Identify which cell holds the provided text, then report its [X, Y] central coordinate. 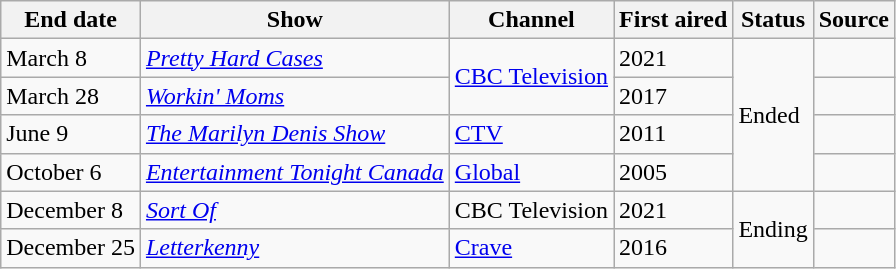
October 6 [71, 172]
December 25 [71, 248]
Ending [773, 229]
First aired [674, 20]
March 8 [71, 58]
2011 [674, 134]
Crave [531, 248]
Channel [531, 20]
Entertainment Tonight Canada [294, 172]
2016 [674, 248]
Ended [773, 115]
2017 [674, 96]
Letterkenny [294, 248]
Workin' Moms [294, 96]
June 9 [71, 134]
2005 [674, 172]
Status [773, 20]
March 28 [71, 96]
Global [531, 172]
December 8 [71, 210]
End date [71, 20]
Source [854, 20]
Sort Of [294, 210]
CTV [531, 134]
Pretty Hard Cases [294, 58]
The Marilyn Denis Show [294, 134]
Show [294, 20]
